Determine the [x, y] coordinate at the center of the cell enclosing the given text.  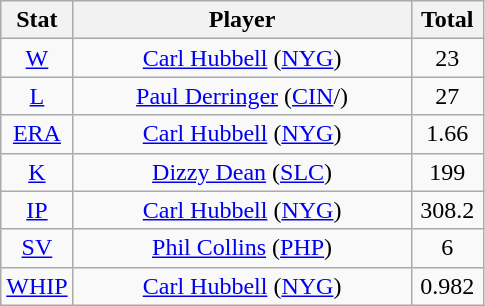
1.66 [447, 134]
K [37, 172]
Phil Collins (PHP) [242, 248]
WHIP [37, 286]
W [37, 58]
Player [242, 20]
Paul Derringer (CIN/) [242, 96]
199 [447, 172]
SV [37, 248]
6 [447, 248]
ERA [37, 134]
Dizzy Dean (SLC) [242, 172]
27 [447, 96]
23 [447, 58]
0.982 [447, 286]
IP [37, 210]
Total [447, 20]
L [37, 96]
308.2 [447, 210]
Stat [37, 20]
